Pinpoint the cell where the given text exists, returning its (x, y) midpoint coordinate. 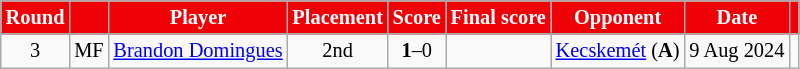
9 Aug 2024 (736, 51)
Opponent (618, 17)
MF (88, 51)
Placement (338, 17)
Final score (498, 17)
1–0 (417, 51)
3 (36, 51)
Kecskemét (A) (618, 51)
2nd (338, 51)
Player (198, 17)
Score (417, 17)
Brandon Domingues (198, 51)
Date (736, 17)
Round (36, 17)
